Detect which cell encompasses the target text, then output its (X, Y) center coordinate. 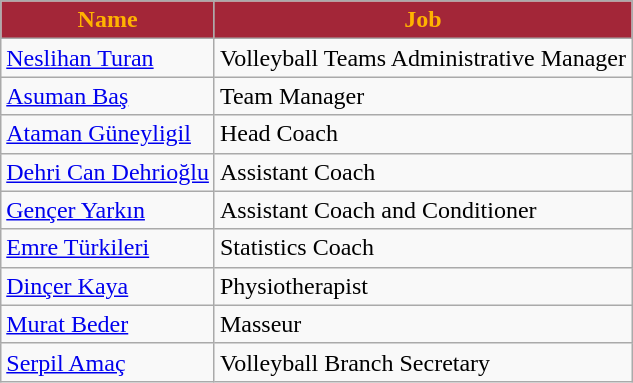
Ataman Güneyligil (108, 134)
Murat Beder (108, 324)
Volleyball Branch Secretary (422, 362)
Assistant Coach (422, 172)
Asuman Baş (108, 96)
Name (108, 20)
Dinçer Kaya (108, 286)
Job (422, 20)
Head Coach (422, 134)
Statistics Coach (422, 248)
Gençer Yarkın (108, 210)
Assistant Coach and Conditioner (422, 210)
Volleyball Teams Administrative Manager (422, 58)
Physiotherapist (422, 286)
Emre Türkileri (108, 248)
Dehri Can Dehrioğlu (108, 172)
Masseur (422, 324)
Neslihan Turan (108, 58)
Serpil Amaç (108, 362)
Team Manager (422, 96)
